Pinpoint the cell where the given text exists, returning its (x, y) midpoint coordinate. 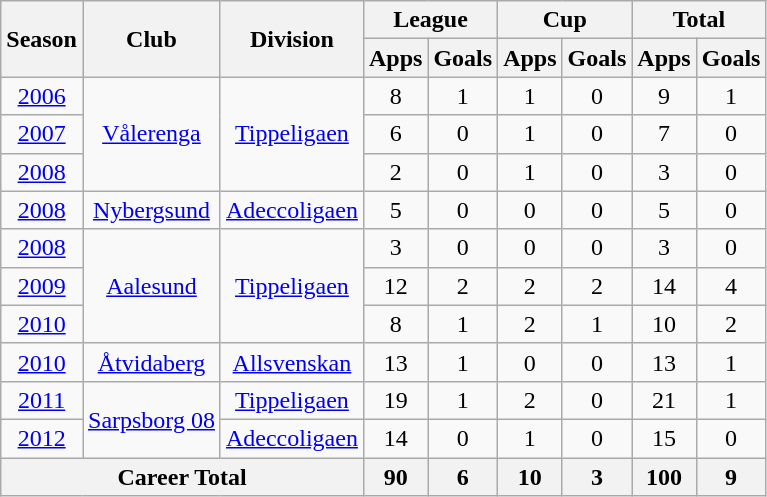
15 (664, 438)
Nybergsund (151, 210)
Allsvenskan (292, 362)
12 (395, 286)
Career Total (182, 477)
2011 (42, 400)
19 (395, 400)
2007 (42, 134)
Vålerenga (151, 134)
Aalesund (151, 286)
2009 (42, 286)
2006 (42, 96)
21 (664, 400)
Åtvidaberg (151, 362)
Club (151, 39)
90 (395, 477)
2012 (42, 438)
Season (42, 39)
100 (664, 477)
League (430, 20)
Division (292, 39)
Total (699, 20)
4 (731, 286)
Sarpsborg 08 (151, 419)
Cup (565, 20)
7 (664, 134)
